Detect which cell encompasses the target text, then output its (X, Y) center coordinate. 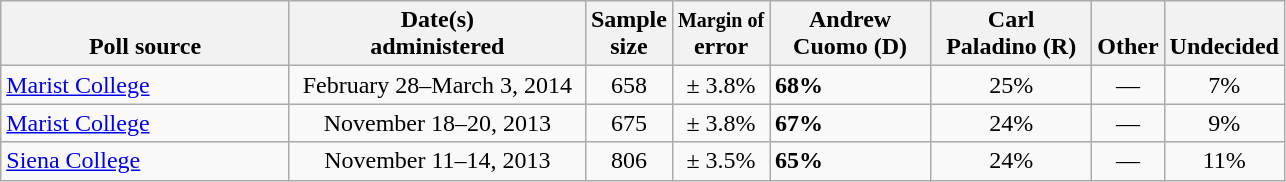
± 3.5% (720, 161)
Date(s)administered (437, 34)
658 (628, 85)
675 (628, 123)
11% (1224, 161)
November 18–20, 2013 (437, 123)
November 11–14, 2013 (437, 161)
65% (850, 161)
67% (850, 123)
25% (1012, 85)
February 28–March 3, 2014 (437, 85)
Poll source (146, 34)
68% (850, 85)
Margin oferror (720, 34)
9% (1224, 123)
Undecided (1224, 34)
Samplesize (628, 34)
CarlPaladino (R) (1012, 34)
Other (1128, 34)
7% (1224, 85)
AndrewCuomo (D) (850, 34)
806 (628, 161)
Siena College (146, 161)
